Detect which cell encompasses the target text, then output its (X, Y) center coordinate. 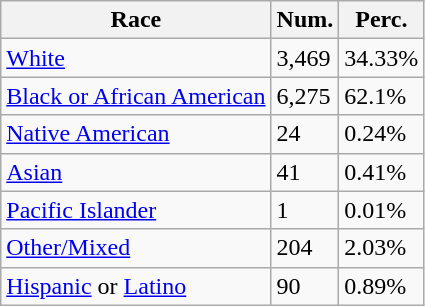
62.1% (382, 96)
Perc. (382, 20)
204 (305, 248)
Native American (136, 134)
Race (136, 20)
Hispanic or Latino (136, 286)
Pacific Islander (136, 210)
0.01% (382, 210)
Black or African American (136, 96)
Num. (305, 20)
Asian (136, 172)
6,275 (305, 96)
24 (305, 134)
90 (305, 286)
41 (305, 172)
0.89% (382, 286)
2.03% (382, 248)
0.24% (382, 134)
Other/Mixed (136, 248)
1 (305, 210)
0.41% (382, 172)
3,469 (305, 58)
White (136, 58)
34.33% (382, 58)
